Identify which cell holds the provided text, then report its (x, y) central coordinate. 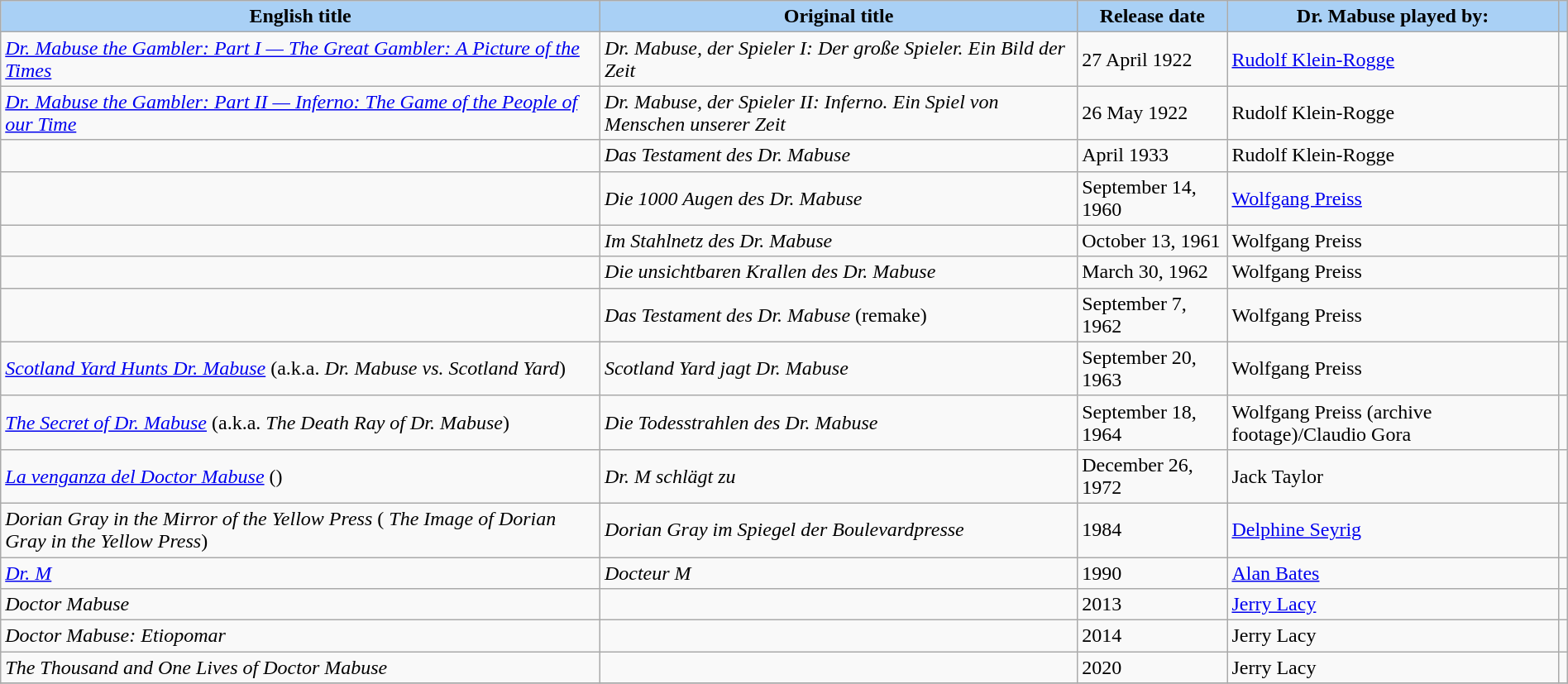
Doctor Mabuse (301, 605)
Dr. M (301, 573)
Wolfgang Preiss (archive footage)/Claudio Gora (1393, 422)
September 20, 1963 (1153, 369)
September 18, 1964 (1153, 422)
Im Stahlnetz des Dr. Mabuse (839, 241)
1990 (1153, 573)
Dr. Mabuse the Gambler: Part II — Inferno: The Game of the People of our Time (301, 112)
Die unsichtbaren Krallen des Dr. Mabuse (839, 272)
Dorian Gray in the Mirror of the Yellow Press ( The Image of Dorian Gray in the Yellow Press) (301, 529)
Dr. Mabuse the Gambler: Part I — The Great Gambler: A Picture of the Times (301, 60)
Die 1000 Augen des Dr. Mabuse (839, 199)
Dorian Gray im Spiegel der Boulevardpresse (839, 529)
Dr. M schlägt zu (839, 476)
1984 (1153, 529)
Die Todesstrahlen des Dr. Mabuse (839, 422)
September 7, 1962 (1153, 314)
Dr. Mabuse, der Spieler II: Inferno. Ein Spiel von Menschen unserer Zeit (839, 112)
March 30, 1962 (1153, 272)
Original title (839, 17)
Alan Bates (1393, 573)
27 April 1922 (1153, 60)
Scotland Yard Hunts Dr. Mabuse (a.k.a. Dr. Mabuse vs. Scotland Yard) (301, 369)
Docteur M (839, 573)
Dr. Mabuse, der Spieler I: Der große Spieler. Ein Bild der Zeit (839, 60)
English title (301, 17)
October 13, 1961 (1153, 241)
The Secret of Dr. Mabuse (a.k.a. The Death Ray of Dr. Mabuse) (301, 422)
La venganza del Doctor Mabuse () (301, 476)
The Thousand and One Lives of Doctor Mabuse (301, 667)
Doctor Mabuse: Etiopomar (301, 636)
April 1933 (1153, 155)
Release date (1153, 17)
Delphine Seyrig (1393, 529)
26 May 1922 (1153, 112)
Das Testament des Dr. Mabuse (remake) (839, 314)
2013 (1153, 605)
Dr. Mabuse played by: (1393, 17)
December 26, 1972 (1153, 476)
September 14, 1960 (1153, 199)
2014 (1153, 636)
Scotland Yard jagt Dr. Mabuse (839, 369)
Jack Taylor (1393, 476)
2020 (1153, 667)
Das Testament des Dr. Mabuse (839, 155)
